Provide the (X, Y) coordinate of the cell's center where the given text is located.  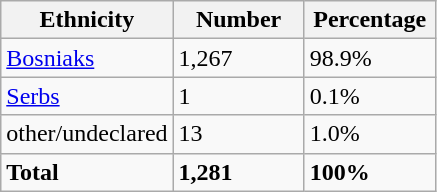
0.1% (370, 96)
Serbs (87, 96)
other/undeclared (87, 134)
1,267 (238, 58)
98.9% (370, 58)
Total (87, 172)
Ethnicity (87, 20)
13 (238, 134)
1 (238, 96)
1.0% (370, 134)
Percentage (370, 20)
100% (370, 172)
Number (238, 20)
Bosniaks (87, 58)
1,281 (238, 172)
